Extract the [X, Y] coordinate from the center of the cell holding the provided text.  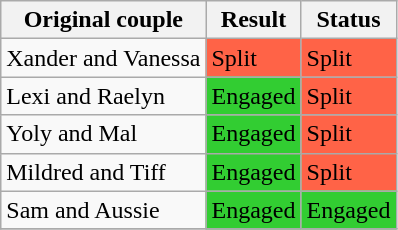
Mildred and Tiff [104, 172]
Sam and Aussie [104, 210]
Original couple [104, 20]
Result [254, 20]
Yoly and Mal [104, 134]
Lexi and Raelyn [104, 96]
Status [348, 20]
Xander and Vanessa [104, 58]
